Pinpoint the cell where the given text exists, returning its (x, y) midpoint coordinate. 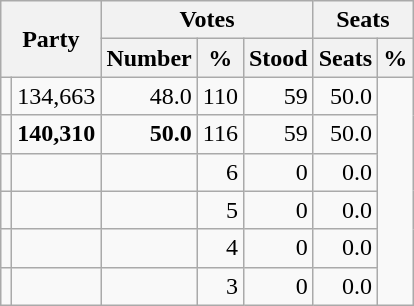
6 (220, 172)
5 (220, 210)
110 (220, 96)
Party (51, 39)
116 (220, 134)
140,310 (56, 134)
Number (149, 58)
134,663 (56, 96)
48.0 (149, 96)
Stood (278, 58)
Votes (207, 20)
3 (220, 286)
4 (220, 248)
